Return the (X, Y) coordinate for the center point of the cell that contains the specified text.  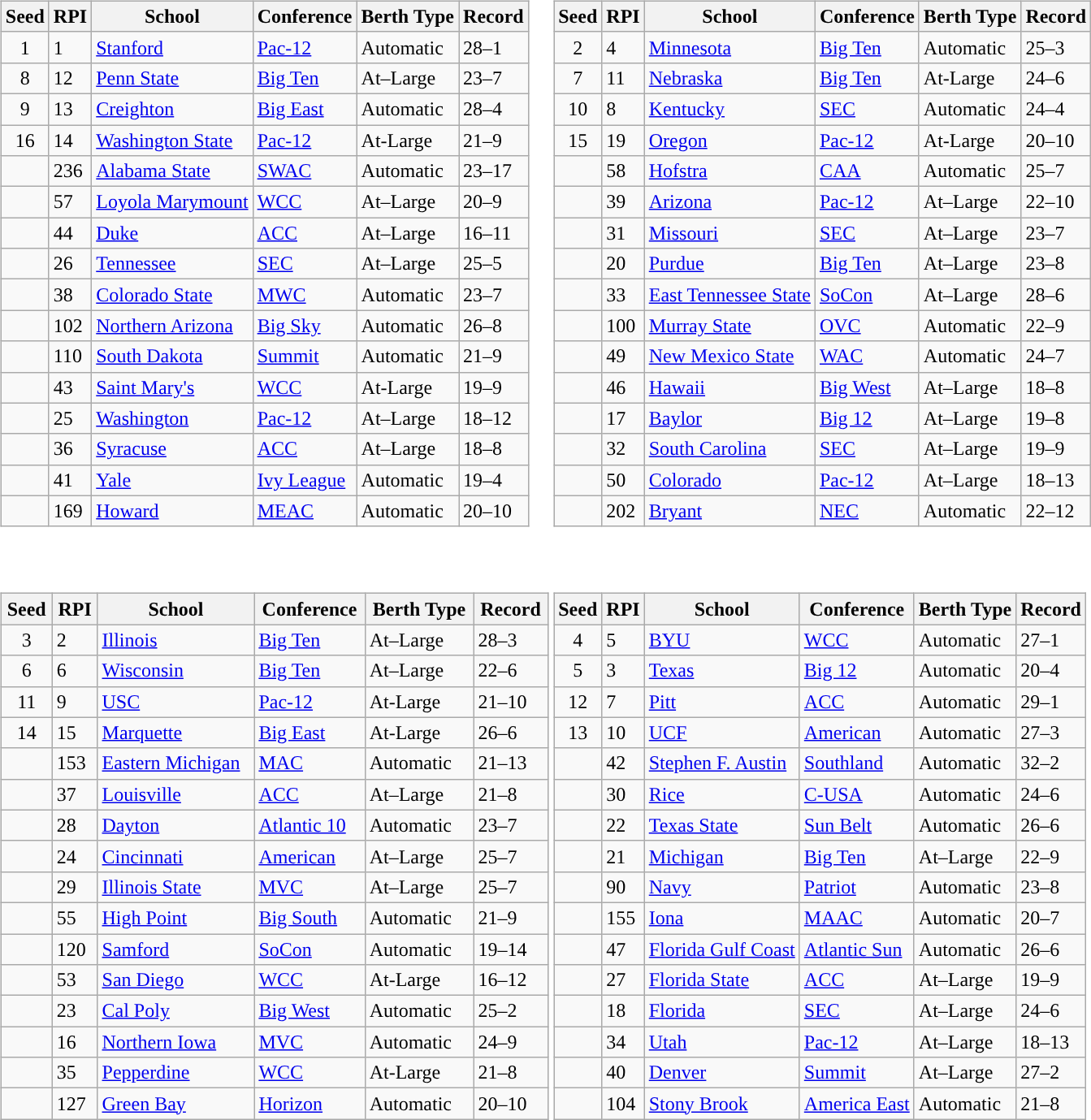
Kentucky (729, 109)
Tennessee (172, 264)
18–12 (494, 418)
29–1 (1051, 702)
Pepperdine (175, 1073)
Minnesota (729, 47)
Marquette (175, 733)
Washington State (172, 141)
28–1 (494, 47)
104 (623, 1104)
21–13 (510, 763)
25–3 (1056, 47)
34 (623, 1042)
Cincinnati (175, 856)
27–2 (1051, 1073)
41 (70, 480)
44 (70, 233)
53 (75, 980)
Big Sky (305, 326)
UCF (721, 733)
Nebraska (729, 78)
Big South (310, 918)
20–9 (494, 202)
202 (623, 511)
36 (70, 449)
90 (623, 887)
20 (623, 264)
Florida Gulf Coast (721, 949)
21 (623, 856)
Purdue (729, 264)
58 (623, 171)
Pitt (721, 702)
Atlantic Sun (856, 949)
20–7 (1051, 918)
Texas (721, 671)
19–4 (494, 480)
MEAC (305, 511)
28 (75, 825)
28–3 (510, 640)
19 (623, 141)
CAA (867, 171)
Missouri (729, 233)
236 (70, 171)
Bryant (729, 511)
31 (623, 233)
Horizon (310, 1104)
42 (623, 763)
27–1 (1051, 640)
Denver (721, 1073)
47 (623, 949)
127 (75, 1104)
19–14 (510, 949)
155 (623, 918)
102 (70, 326)
Rice (721, 794)
153 (75, 763)
28–4 (494, 109)
100 (623, 326)
Florida (721, 1011)
Utah (721, 1042)
27–3 (1051, 733)
32–2 (1051, 763)
Duke (172, 233)
Louisville (175, 794)
Illinois State (175, 887)
16–12 (510, 980)
BYU (721, 640)
Northern Arizona (172, 326)
20–4 (1051, 671)
16–11 (494, 233)
22 (623, 825)
Wisconsin (175, 671)
Alabama State (172, 171)
Howard (172, 511)
Patriot (856, 887)
39 (623, 202)
Florida State (721, 980)
Hofstra (729, 171)
Yale (172, 480)
Baylor (729, 418)
Colorado State (172, 295)
Cal Poly (175, 1011)
South Dakota (172, 357)
Syracuse (172, 449)
Penn State (172, 78)
40 (623, 1073)
24 (75, 856)
South Carolina (729, 449)
Murray State (729, 326)
Stephen F. Austin (721, 763)
22–12 (1056, 511)
East Tennessee State (729, 295)
OVC (867, 326)
22–10 (1056, 202)
WAC (867, 357)
Arizona (729, 202)
MAC (310, 763)
22–6 (510, 671)
America East (856, 1104)
Navy (721, 887)
110 (70, 357)
49 (623, 357)
169 (70, 511)
Loyola Marymount (172, 202)
35 (75, 1073)
23 (75, 1011)
Ivy League (305, 480)
USC (175, 702)
37 (75, 794)
Eastern Michigan (175, 763)
Stony Brook (721, 1104)
23–17 (494, 171)
17 (623, 418)
26–8 (494, 326)
Hawaii (729, 387)
NEC (867, 511)
Dayton (175, 825)
24–4 (1056, 109)
Iona (721, 918)
28–6 (1056, 295)
San Diego (175, 980)
25–5 (494, 264)
Colorado (729, 480)
Samford (175, 949)
30 (623, 794)
MWC (305, 295)
46 (623, 387)
Michigan (721, 856)
High Point (175, 918)
29 (75, 887)
50 (623, 480)
18 (623, 1011)
38 (70, 295)
Atlantic 10 (310, 825)
27 (623, 980)
C-USA (856, 794)
SWAC (305, 171)
Texas State (721, 825)
25–2 (510, 1011)
33 (623, 295)
43 (70, 387)
120 (75, 949)
57 (70, 202)
21–10 (510, 702)
32 (623, 449)
Oregon (729, 141)
MAAC (856, 918)
Stanford (172, 47)
24–7 (1056, 357)
Northern Iowa (175, 1042)
Southland (856, 763)
Creighton (172, 109)
Saint Mary's (172, 387)
24–9 (510, 1042)
Green Bay (175, 1104)
25 (70, 418)
Illinois (175, 640)
Sun Belt (856, 825)
55 (75, 918)
19–8 (1056, 418)
Washington (172, 418)
26 (70, 264)
New Mexico State (729, 357)
